From the cell containing the given text, extract its center point as (X, Y) coordinate. 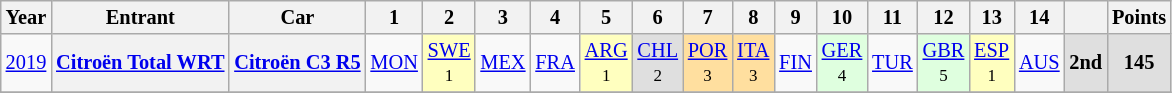
Car (297, 17)
TUR (892, 63)
6 (657, 17)
145 (1139, 63)
2 (450, 17)
GER4 (842, 63)
POR3 (708, 63)
Entrant (140, 17)
12 (944, 17)
2nd (1086, 63)
Points (1139, 17)
ESP1 (992, 63)
FIN (796, 63)
CHL2 (657, 63)
SWE1 (450, 63)
Citroën C3 R5 (297, 63)
ITA3 (753, 63)
Citroën Total WRT (140, 63)
11 (892, 17)
10 (842, 17)
Year (26, 17)
MEX (502, 63)
7 (708, 17)
MON (394, 63)
GBR5 (944, 63)
AUS (1039, 63)
ARG1 (606, 63)
3 (502, 17)
13 (992, 17)
FRA (554, 63)
5 (606, 17)
4 (554, 17)
8 (753, 17)
2019 (26, 63)
1 (394, 17)
14 (1039, 17)
9 (796, 17)
